Pinpoint the cell where the given text exists, returning its (X, Y) midpoint coordinate. 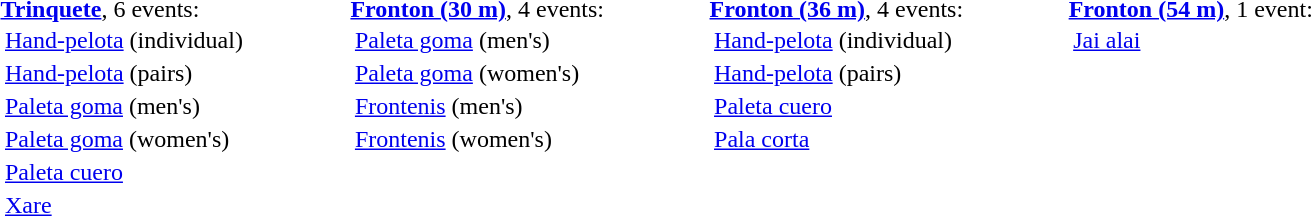
Frontenis (men's) (466, 107)
Frontenis (women's) (466, 139)
Jai alai (1107, 41)
Pala corta (834, 139)
